Detect which cell encompasses the target text, then output its [X, Y] center coordinate. 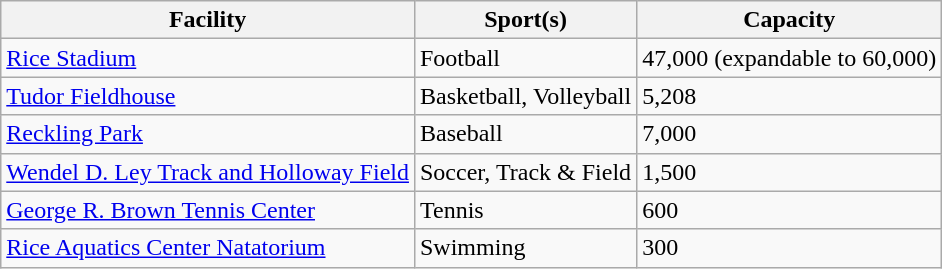
George R. Brown Tennis Center [208, 210]
5,208 [790, 96]
Wendel D. Ley Track and Holloway Field [208, 172]
Reckling Park [208, 134]
Facility [208, 20]
Capacity [790, 20]
Tennis [525, 210]
47,000 (expandable to 60,000) [790, 58]
Rice Aquatics Center Natatorium [208, 248]
Football [525, 58]
300 [790, 248]
Baseball [525, 134]
7,000 [790, 134]
Soccer, Track & Field [525, 172]
Sport(s) [525, 20]
600 [790, 210]
Basketball, Volleyball [525, 96]
Swimming [525, 248]
Tudor Fieldhouse [208, 96]
1,500 [790, 172]
Rice Stadium [208, 58]
